Output the (X, Y) coordinate of the center of the cell containing the given text.  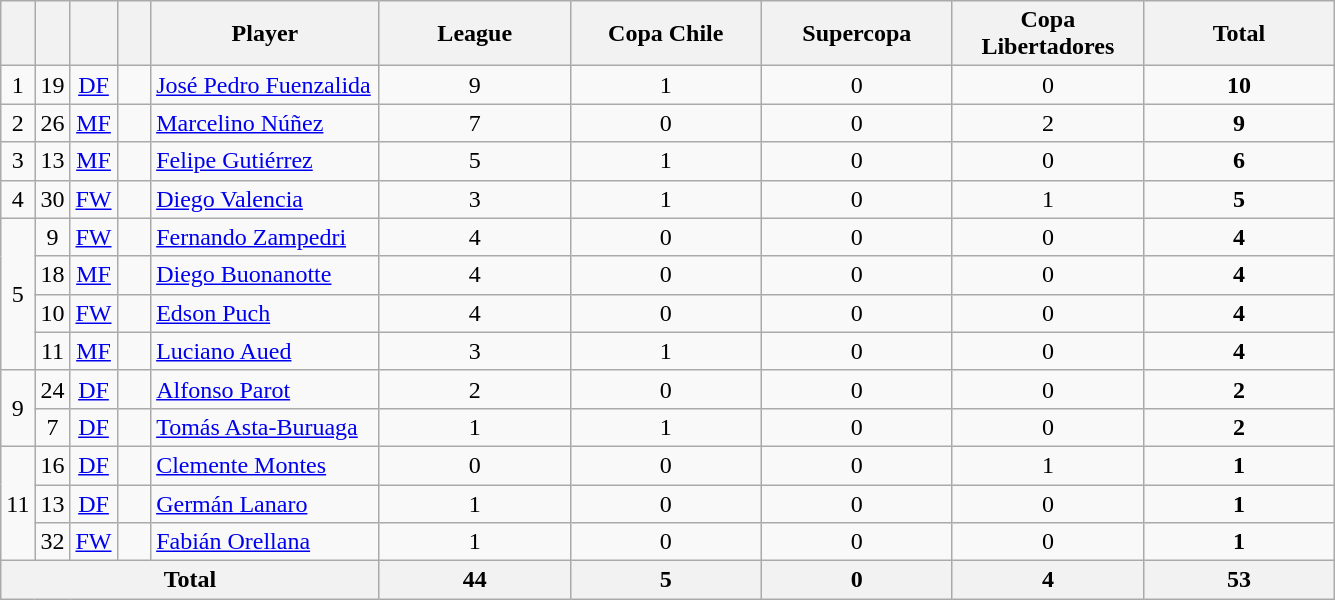
Diego Buonanotte (266, 275)
24 (52, 389)
18 (52, 275)
Tomás Asta-Buruaga (266, 427)
30 (52, 199)
Luciano Aued (266, 351)
Felipe Gutiérrez (266, 161)
Fabián Orellana (266, 542)
Clemente Montes (266, 465)
Alfonso Parot (266, 389)
Copa Chile (666, 34)
League (474, 34)
José Pedro Fuenzalida (266, 85)
16 (52, 465)
Edson Puch (266, 313)
19 (52, 85)
6 (1238, 161)
Player (266, 34)
26 (52, 123)
Fernando Zampedri (266, 237)
32 (52, 542)
44 (474, 580)
CopaLibertadores (1048, 34)
Germán Lanaro (266, 503)
Marcelino Núñez (266, 123)
53 (1238, 580)
Diego Valencia (266, 199)
Supercopa (856, 34)
